Return (x, y) of the center of cell containing provided text 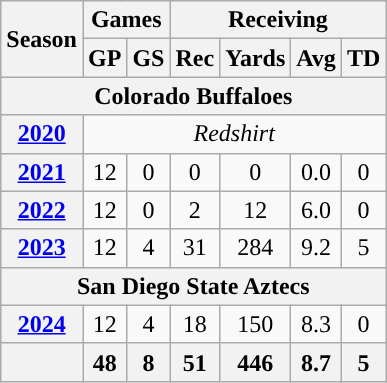
TD (363, 58)
Redshirt (234, 134)
2020 (42, 134)
2023 (42, 248)
Season (42, 39)
48 (104, 362)
31 (195, 248)
Avg (316, 58)
8.3 (316, 324)
18 (195, 324)
9.2 (316, 248)
2022 (42, 210)
2 (195, 210)
2024 (42, 324)
284 (256, 248)
Games (126, 20)
6.0 (316, 210)
0.0 (316, 172)
8.7 (316, 362)
446 (256, 362)
GS (148, 58)
51 (195, 362)
Receiving (278, 20)
Colorado Buffaloes (194, 96)
Rec (195, 58)
8 (148, 362)
2021 (42, 172)
San Diego State Aztecs (194, 286)
GP (104, 58)
Yards (256, 58)
150 (256, 324)
